Search for the cell housing the specified text and yield its (X, Y) center coordinate. 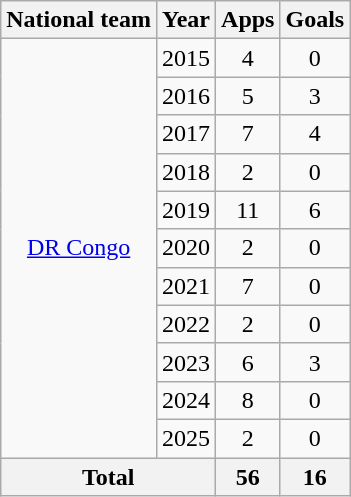
2025 (186, 438)
DR Congo (79, 248)
2020 (186, 248)
56 (248, 477)
2023 (186, 362)
8 (248, 400)
2024 (186, 400)
16 (315, 477)
2021 (186, 286)
2015 (186, 58)
5 (248, 96)
2017 (186, 134)
2016 (186, 96)
2022 (186, 324)
2019 (186, 210)
Apps (248, 20)
Total (108, 477)
11 (248, 210)
2018 (186, 172)
Goals (315, 20)
Year (186, 20)
National team (79, 20)
